Search for the cell housing the specified text and yield its (X, Y) center coordinate. 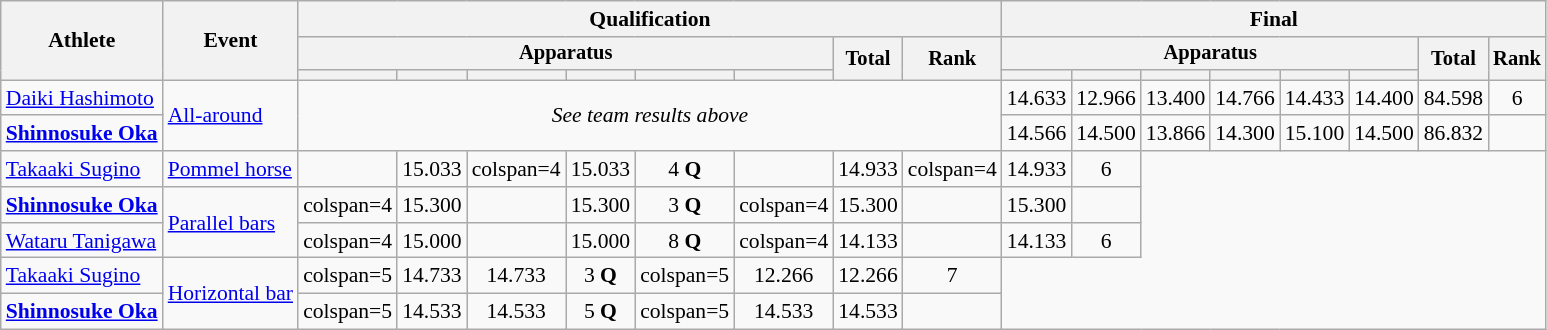
Athlete (82, 40)
Daiki Hashimoto (82, 98)
4 Q (684, 169)
Qualification (650, 19)
14.566 (1036, 134)
Wataru Tanigawa (82, 241)
14.300 (1244, 134)
Final (1274, 19)
7 (952, 276)
84.598 (1454, 98)
8 Q (684, 241)
See team results above (650, 116)
86.832 (1454, 134)
14.400 (1384, 98)
Parallel bars (230, 222)
14.633 (1036, 98)
5 Q (600, 312)
13.866 (1176, 134)
13.400 (1176, 98)
Horizontal bar (230, 294)
Pommel horse (230, 169)
15.100 (1314, 134)
12.966 (1106, 98)
All-around (230, 116)
Event (230, 40)
14.766 (1244, 98)
14.433 (1314, 98)
